Provide the [x, y] coordinate of the cell's center where the given text is located.  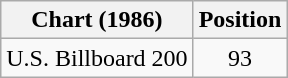
U.S. Billboard 200 [97, 58]
Position [240, 20]
Chart (1986) [97, 20]
93 [240, 58]
